Detect which cell encompasses the target text, then output its [x, y] center coordinate. 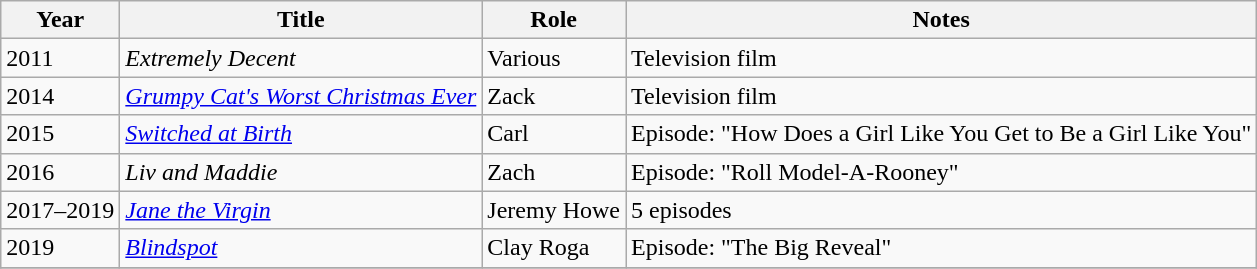
Grumpy Cat's Worst Christmas Ever [301, 96]
2019 [60, 248]
Episode: "The Big Reveal" [942, 248]
Role [554, 20]
2016 [60, 172]
2017–2019 [60, 210]
Zach [554, 172]
2015 [60, 134]
Various [554, 58]
Carl [554, 134]
Clay Roga [554, 248]
Zack [554, 96]
Title [301, 20]
Blindspot [301, 248]
2011 [60, 58]
Episode: "Roll Model-A-Rooney" [942, 172]
Liv and Maddie [301, 172]
Extremely Decent [301, 58]
5 episodes [942, 210]
Year [60, 20]
2014 [60, 96]
Notes [942, 20]
Jane the Virgin [301, 210]
Switched at Birth [301, 134]
Jeremy Howe [554, 210]
Episode: "How Does a Girl Like You Get to Be a Girl Like You" [942, 134]
